Search for the cell housing the specified text and yield its [x, y] center coordinate. 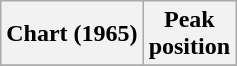
Chart (1965) [72, 34]
Peakposition [189, 34]
